Search for the cell housing the specified text and yield its [X, Y] center coordinate. 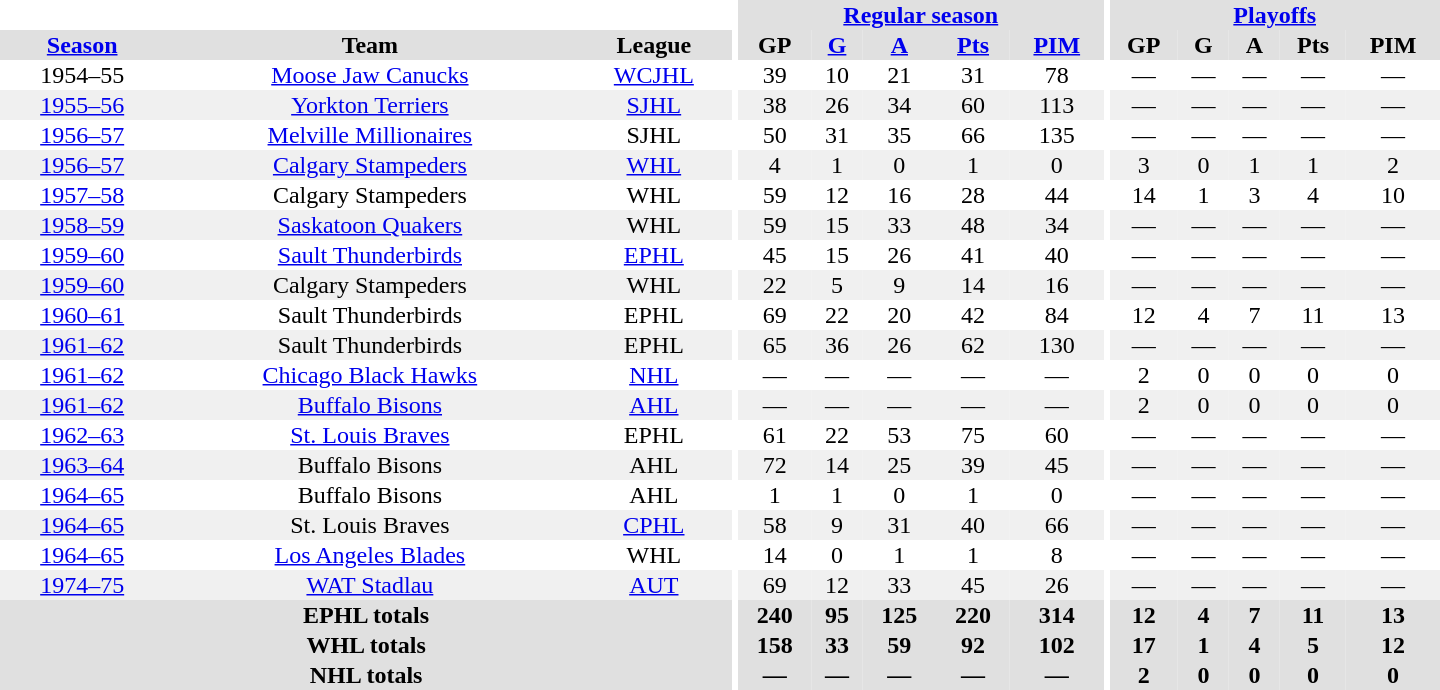
25 [900, 465]
314 [1057, 615]
62 [973, 345]
Los Angeles Blades [370, 555]
20 [900, 315]
58 [775, 525]
135 [1057, 135]
AUT [654, 585]
95 [838, 615]
220 [973, 615]
Team [370, 45]
Yorkton Terriers [370, 105]
44 [1057, 195]
21 [900, 75]
Melville Millionaires [370, 135]
1958–59 [82, 225]
65 [775, 345]
1962–63 [82, 435]
1963–64 [82, 465]
130 [1057, 345]
38 [775, 105]
NHL totals [366, 675]
Chicago Black Hawks [370, 375]
92 [973, 645]
113 [1057, 105]
78 [1057, 75]
17 [1144, 645]
Moose Jaw Canucks [370, 75]
72 [775, 465]
Regular season [921, 15]
102 [1057, 645]
EPHL totals [366, 615]
84 [1057, 315]
50 [775, 135]
1954–55 [82, 75]
48 [973, 225]
1955–56 [82, 105]
CPHL [654, 525]
League [654, 45]
53 [900, 435]
28 [973, 195]
1960–61 [82, 315]
240 [775, 615]
1957–58 [82, 195]
158 [775, 645]
Season [82, 45]
41 [973, 255]
Playoffs [1274, 15]
1974–75 [82, 585]
42 [973, 315]
125 [900, 615]
WAT Stadlau [370, 585]
36 [838, 345]
8 [1057, 555]
Saskatoon Quakers [370, 225]
61 [775, 435]
WCJHL [654, 75]
75 [973, 435]
WHL totals [366, 645]
35 [900, 135]
NHL [654, 375]
